Return (x, y) of the center of cell containing provided text 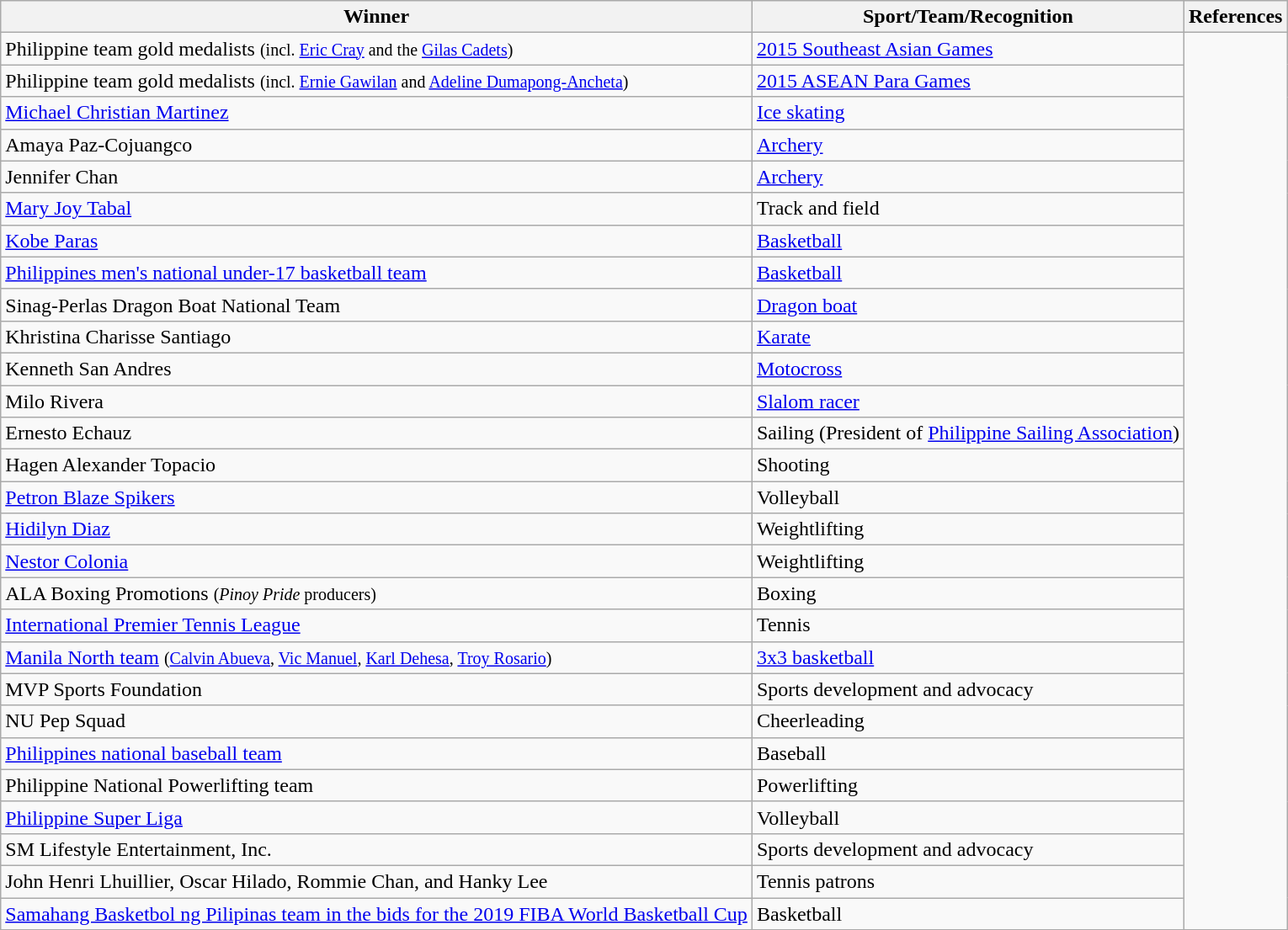
3x3 basketball (968, 657)
Dragon boat (968, 305)
Khristina Charisse Santiago (377, 337)
Samahang Basketbol ng Pilipinas team in the bids for the 2019 FIBA World Basketball Cup (377, 913)
MVP Sports Foundation (377, 689)
SM Lifestyle Entertainment, Inc. (377, 849)
Karate (968, 337)
Philippines men's national under-17 basketball team (377, 273)
References (1236, 17)
Sinag-Perlas Dragon Boat National Team (377, 305)
Philippine Super Liga (377, 817)
Philippine team gold medalists (incl. Eric Cray and the Gilas Cadets) (377, 49)
International Premier Tennis League (377, 625)
Michael Christian Martinez (377, 113)
Nestor Colonia (377, 561)
Milo Rivera (377, 401)
Philippine National Powerlifting team (377, 785)
Petron Blaze Spikers (377, 497)
Amaya Paz-Cojuangco (377, 145)
Philippine team gold medalists (incl. Ernie Gawilan and Adeline Dumapong-Ancheta) (377, 81)
Tennis patrons (968, 881)
Kenneth San Andres (377, 369)
Motocross (968, 369)
ALA Boxing Promotions (Pinoy Pride producers) (377, 593)
Shooting (968, 465)
Philippines national baseball team (377, 753)
Slalom racer (968, 401)
Mary Joy Tabal (377, 209)
Kobe Paras (377, 241)
2015 Southeast Asian Games (968, 49)
Tennis (968, 625)
Track and field (968, 209)
Sport/Team/Recognition (968, 17)
Ernesto Echauz (377, 433)
Sailing (President of Philippine Sailing Association) (968, 433)
Ice skating (968, 113)
Baseball (968, 753)
Hagen Alexander Topacio (377, 465)
Jennifer Chan (377, 177)
Powerlifting (968, 785)
NU Pep Squad (377, 721)
Cheerleading (968, 721)
2015 ASEAN Para Games (968, 81)
Manila North team (Calvin Abueva, Vic Manuel, Karl Dehesa, Troy Rosario) (377, 657)
John Henri Lhuillier, Oscar Hilado, Rommie Chan, and Hanky Lee (377, 881)
Hidilyn Diaz (377, 529)
Winner (377, 17)
Boxing (968, 593)
